Capture the cell that displays the provided text and extract its (X, Y) central coordinate. 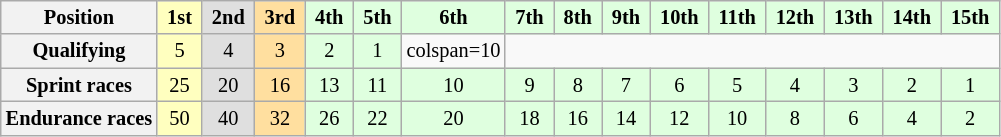
1st (180, 17)
12th (795, 17)
12 (679, 118)
7th (529, 17)
2nd (228, 17)
13th (853, 17)
6th (454, 17)
32 (280, 118)
14th (912, 17)
colspan=10 (454, 51)
4th (329, 17)
8th (578, 17)
14 (626, 118)
22 (377, 118)
Position (79, 17)
7 (626, 85)
9th (626, 17)
11 (377, 85)
Sprint races (79, 85)
40 (228, 118)
25 (180, 85)
18 (529, 118)
26 (329, 118)
9 (529, 85)
3rd (280, 17)
50 (180, 118)
15th (970, 17)
5th (377, 17)
11th (736, 17)
Qualifying (79, 51)
Endurance races (79, 118)
10th (679, 17)
13 (329, 85)
